Return the (X, Y) coordinate for the center point of the cell that contains the specified text.  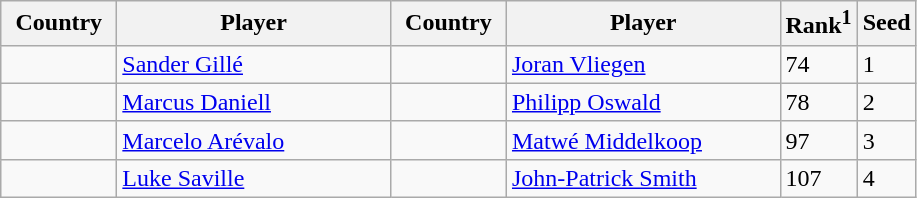
Joran Vliegen (643, 64)
3 (886, 140)
Luke Saville (254, 178)
Sander Gillé (254, 64)
Seed (886, 24)
Rank1 (818, 24)
78 (818, 102)
74 (818, 64)
1 (886, 64)
Marcus Daniell (254, 102)
Philipp Oswald (643, 102)
2 (886, 102)
4 (886, 178)
Marcelo Arévalo (254, 140)
107 (818, 178)
97 (818, 140)
Matwé Middelkoop (643, 140)
John-Patrick Smith (643, 178)
